Find where the given text appears and provide that cell's center as (X, Y) coordinate. 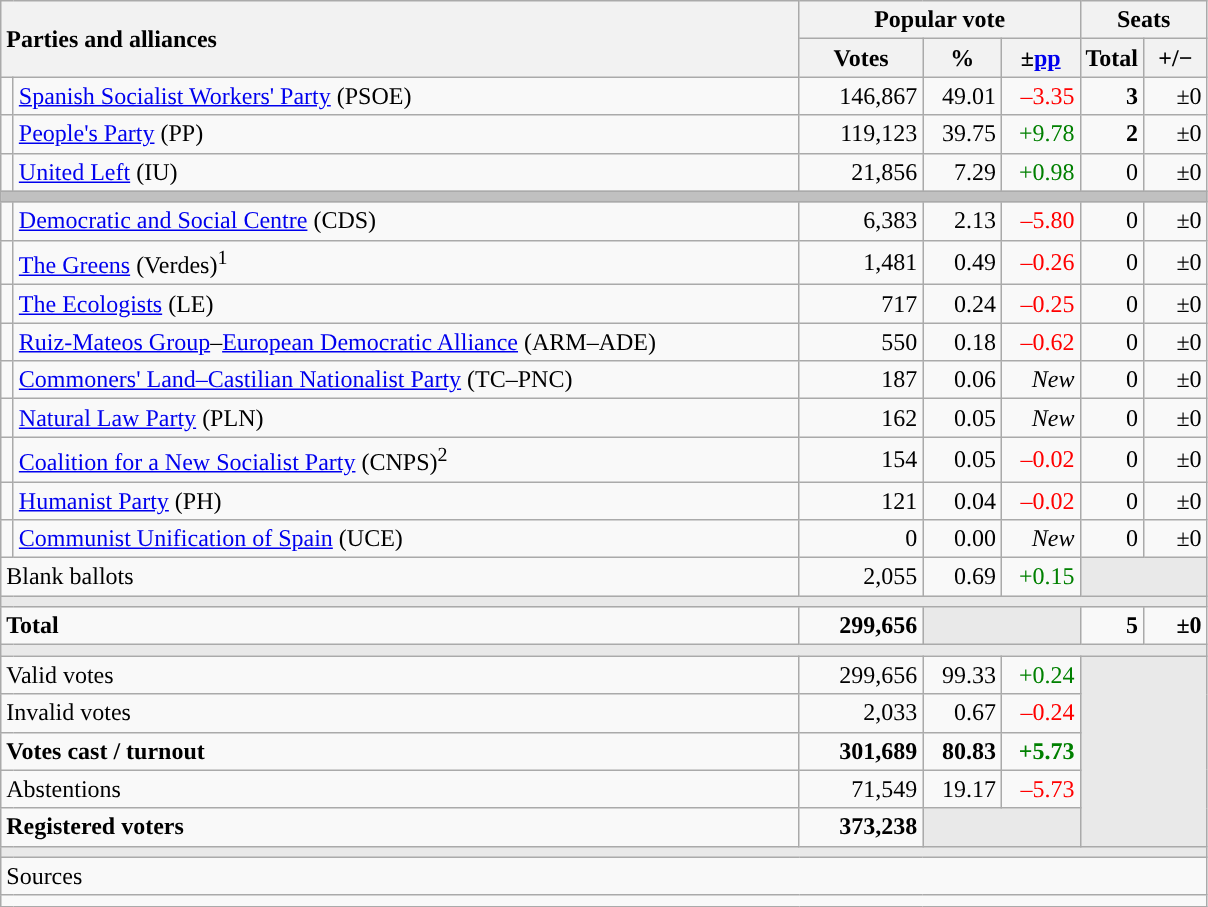
154 (861, 460)
Votes (861, 58)
±pp (1040, 58)
–0.26 (1040, 262)
7.29 (962, 172)
Democratic and Social Centre (CDS) (406, 221)
717 (861, 304)
The Greens (Verdes)1 (406, 262)
0.67 (962, 713)
162 (861, 418)
Sources (604, 876)
0.06 (962, 380)
–5.80 (1040, 221)
2 (1112, 134)
+9.78 (1040, 134)
+5.73 (1040, 751)
80.83 (962, 751)
0.24 (962, 304)
39.75 (962, 134)
Coalition for a New Socialist Party (CNPS)2 (406, 460)
71,549 (861, 789)
The Ecologists (LE) (406, 304)
301,689 (861, 751)
Commoners' Land–Castilian Nationalist Party (TC–PNC) (406, 380)
373,238 (861, 827)
2,033 (861, 713)
Parties and alliances (400, 39)
+/− (1176, 58)
Spanish Socialist Workers' Party (PSOE) (406, 96)
Communist Unification of Spain (UCE) (406, 539)
Votes cast / turnout (400, 751)
Registered voters (400, 827)
Invalid votes (400, 713)
–0.62 (1040, 342)
Popular vote (940, 20)
Blank ballots (400, 577)
People's Party (PP) (406, 134)
0.04 (962, 501)
–5.73 (1040, 789)
Ruiz-Mateos Group–European Democratic Alliance (ARM–ADE) (406, 342)
0.69 (962, 577)
19.17 (962, 789)
0.18 (962, 342)
0.49 (962, 262)
121 (861, 501)
21,856 (861, 172)
–0.24 (1040, 713)
–3.35 (1040, 96)
119,123 (861, 134)
2,055 (861, 577)
% (962, 58)
Natural Law Party (PLN) (406, 418)
+0.24 (1040, 675)
+0.15 (1040, 577)
187 (861, 380)
3 (1112, 96)
550 (861, 342)
+0.98 (1040, 172)
2.13 (962, 221)
Humanist Party (PH) (406, 501)
99.33 (962, 675)
United Left (IU) (406, 172)
146,867 (861, 96)
49.01 (962, 96)
–0.25 (1040, 304)
6,383 (861, 221)
Seats (1144, 20)
Abstentions (400, 789)
Valid votes (400, 675)
0.00 (962, 539)
5 (1112, 626)
1,481 (861, 262)
